For the text-containing cell, return its midpoint in (X, Y) coordinate format. 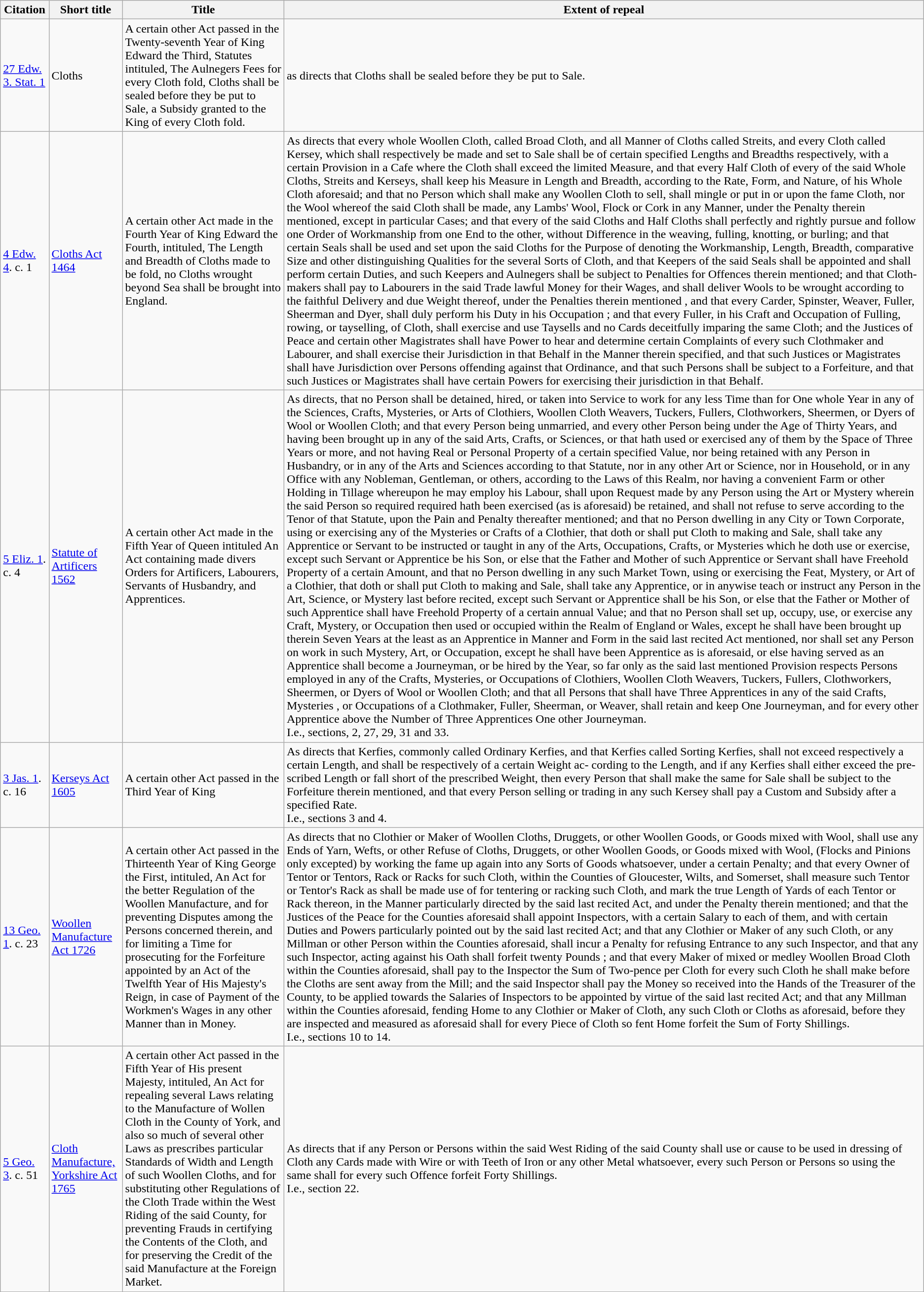
13 Geo. 1. c. 23 (25, 937)
4 Edw. 4. c. 1 (25, 261)
Woollen Manufacture Act 1726 (86, 937)
Cloth Manufacture, Yorkshire Act 1765 (86, 1169)
5 Geo. 3. c. 51 (25, 1169)
A certain other Act passed in the Third Year of King (203, 785)
Short title (86, 10)
27 Edw. 3. Stat. 1 (25, 75)
3 Jas. 1. c. 16 (25, 785)
Extent of repeal (604, 10)
Kerseys Act 1605 (86, 785)
Citation (25, 10)
Cloths Act 1464 (86, 261)
Cloths (86, 75)
Title (203, 10)
as directs that Cloths shall be sealed before they be put to Sale. (604, 75)
Statute of Artificers 1562 (86, 566)
5 Eliz. 1. c. 4 (25, 566)
